Determine the [x, y] coordinate at the center of the cell enclosing the given text.  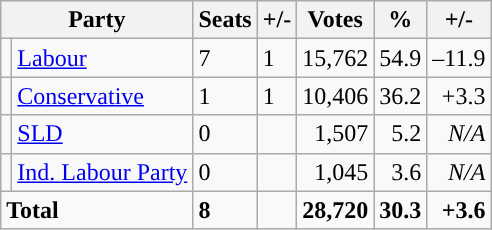
3.6 [400, 172]
+3.6 [459, 210]
Ind. Labour Party [102, 172]
30.3 [400, 210]
8 [225, 210]
Conservative [102, 96]
1,045 [336, 172]
10,406 [336, 96]
5.2 [400, 134]
Labour [102, 58]
+3.3 [459, 96]
36.2 [400, 96]
Party [97, 20]
28,720 [336, 210]
SLD [102, 134]
15,762 [336, 58]
Total [97, 210]
Seats [225, 20]
54.9 [400, 58]
7 [225, 58]
Votes [336, 20]
1,507 [336, 134]
–11.9 [459, 58]
% [400, 20]
